Identify which cell holds the provided text, then report its (X, Y) central coordinate. 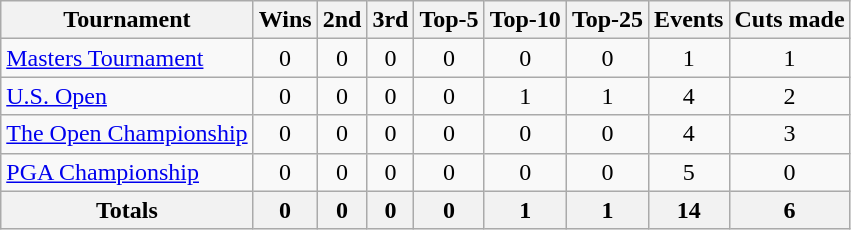
3 (790, 134)
Totals (127, 210)
Cuts made (790, 20)
PGA Championship (127, 172)
2 (790, 96)
Top-5 (449, 20)
U.S. Open (127, 96)
Top-10 (525, 20)
Events (689, 20)
Wins (285, 20)
5 (689, 172)
The Open Championship (127, 134)
6 (790, 210)
Top-25 (607, 20)
Tournament (127, 20)
Masters Tournament (127, 58)
14 (689, 210)
2nd (342, 20)
3rd (390, 20)
